Pinpoint the cell where the given text exists, returning its (x, y) midpoint coordinate. 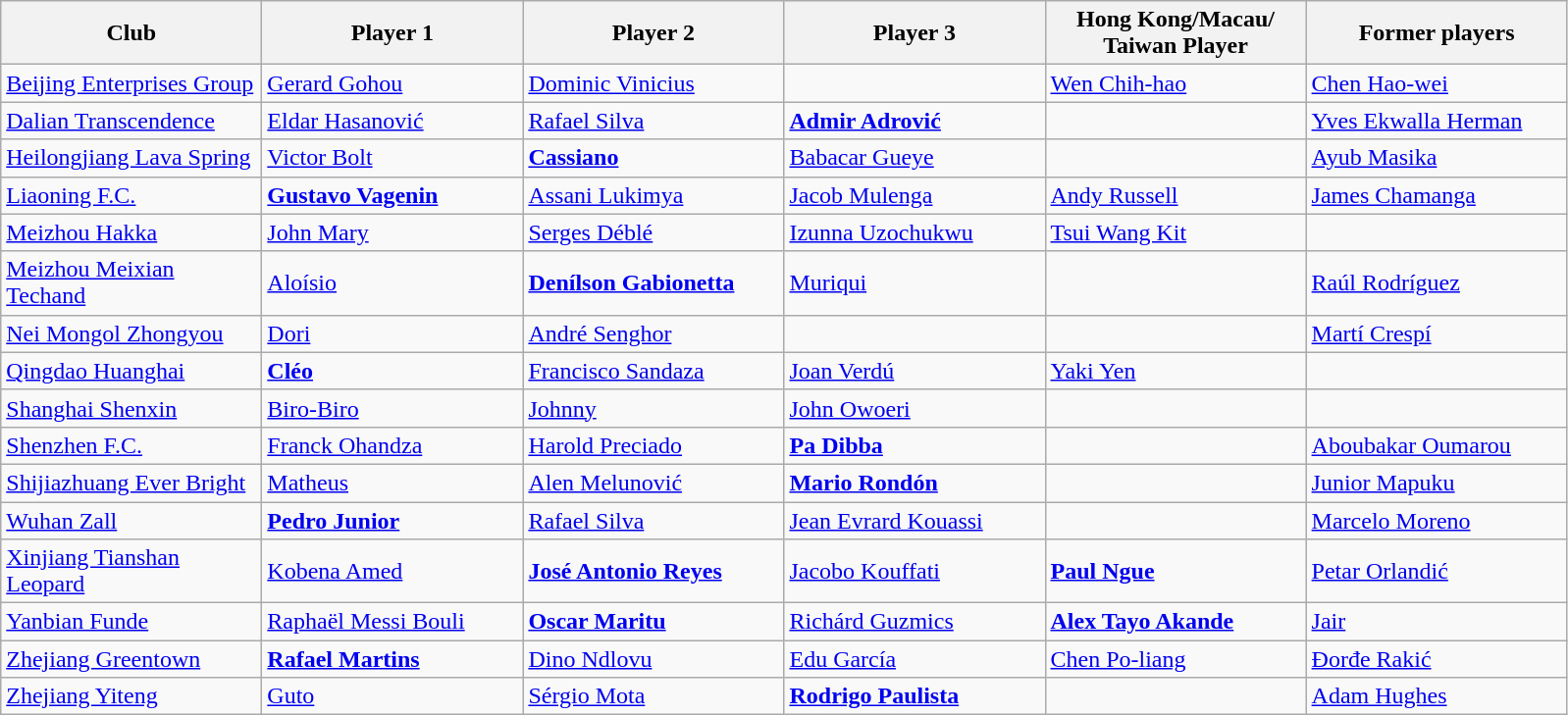
Yaki Yen (1176, 371)
Petar Orlandić (1437, 571)
Johnny (653, 408)
Pa Dibba (915, 445)
Shanghai Shenxin (131, 408)
Jacob Mulenga (915, 195)
Serges Déblé (653, 232)
Shenzhen F.C. (131, 445)
Beijing Enterprises Group (131, 83)
André Senghor (653, 333)
Victor Bolt (392, 158)
Former players (1437, 33)
Admir Adrović (915, 121)
Francisco Sandaza (653, 371)
James Chamanga (1437, 195)
Wen Chih-hao (1176, 83)
Yanbian Funde (131, 622)
Tsui Wang Kit (1176, 232)
Raphaël Messi Bouli (392, 622)
Franck Ohandza (392, 445)
Assani Lukimya (653, 195)
Player 3 (915, 33)
Eldar Hasanović (392, 121)
Chen Po-liang (1176, 659)
Cléo (392, 371)
Muriqui (915, 282)
José Antonio Reyes (653, 571)
Dominic Vinicius (653, 83)
Rodrigo Paulista (915, 696)
Andy Russell (1176, 195)
Hong Kong/Macau/Taiwan Player (1176, 33)
Biro-Biro (392, 408)
John Owoeri (915, 408)
Player 1 (392, 33)
Edu García (915, 659)
Ayub Masika (1437, 158)
Guto (392, 696)
Matheus (392, 483)
Martí Crespí (1437, 333)
Dori (392, 333)
Liaoning F.C. (131, 195)
Cassiano (653, 158)
Raúl Rodríguez (1437, 282)
Pedro Junior (392, 521)
Meizhou Hakka (131, 232)
Aloísio (392, 282)
Zhejiang Greentown (131, 659)
Jean Evrard Kouassi (915, 521)
Denílson Gabionetta (653, 282)
Shijiazhuang Ever Bright (131, 483)
Nei Mongol Zhongyou (131, 333)
Oscar Maritu (653, 622)
Đorđe Rakić (1437, 659)
Aboubakar Oumarou (1437, 445)
John Mary (392, 232)
Wuhan Zall (131, 521)
Marcelo Moreno (1437, 521)
Chen Hao-wei (1437, 83)
Izunna Uzochukwu (915, 232)
Paul Ngue (1176, 571)
Kobena Amed (392, 571)
Gustavo Vagenin (392, 195)
Xinjiang Tianshan Leopard (131, 571)
Adam Hughes (1437, 696)
Qingdao Huanghai (131, 371)
Babacar Gueye (915, 158)
Yves Ekwalla Herman (1437, 121)
Gerard Gohou (392, 83)
Harold Preciado (653, 445)
Jair (1437, 622)
Rafael Martins (392, 659)
Junior Mapuku (1437, 483)
Joan Verdú (915, 371)
Mario Rondón (915, 483)
Dino Ndlovu (653, 659)
Jacobo Kouffati (915, 571)
Sérgio Mota (653, 696)
Heilongjiang Lava Spring (131, 158)
Alex Tayo Akande (1176, 622)
Zhejiang Yiteng (131, 696)
Dalian Transcendence (131, 121)
Richárd Guzmics (915, 622)
Alen Melunović (653, 483)
Club (131, 33)
Player 2 (653, 33)
Meizhou Meixian Techand (131, 282)
